Identify which cell holds the provided text, then report its [x, y] central coordinate. 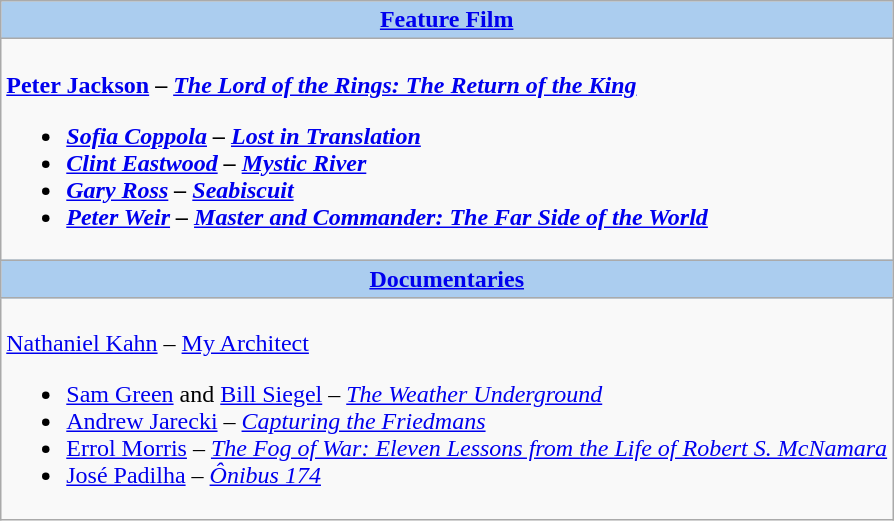
Documentaries [447, 279]
Feature Film [447, 20]
